Identify which cell holds the provided text, then report its (x, y) central coordinate. 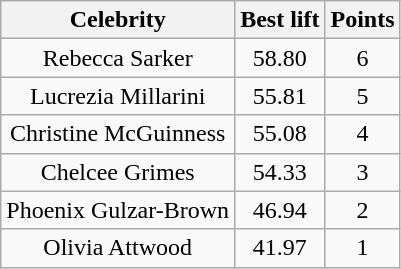
Phoenix Gulzar-Brown (118, 210)
5 (362, 96)
55.08 (280, 134)
41.97 (280, 248)
46.94 (280, 210)
1 (362, 248)
Celebrity (118, 20)
Christine McGuinness (118, 134)
Lucrezia Millarini (118, 96)
Chelcee Grimes (118, 172)
Olivia Attwood (118, 248)
2 (362, 210)
Best lift (280, 20)
55.81 (280, 96)
4 (362, 134)
58.80 (280, 58)
6 (362, 58)
Rebecca Sarker (118, 58)
Points (362, 20)
3 (362, 172)
54.33 (280, 172)
